Detect which cell encompasses the target text, then output its (x, y) center coordinate. 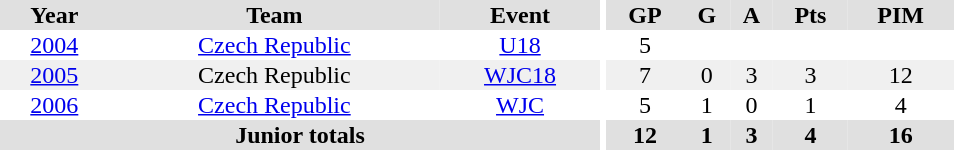
PIM (901, 15)
16 (901, 135)
G (707, 15)
WJC (520, 105)
7 (644, 75)
Pts (810, 15)
2004 (54, 45)
Junior totals (300, 135)
A (752, 15)
2006 (54, 105)
Team (275, 15)
Year (54, 15)
U18 (520, 45)
GP (644, 15)
Event (520, 15)
2005 (54, 75)
WJC18 (520, 75)
